Identify which cell holds the provided text, then report its (X, Y) central coordinate. 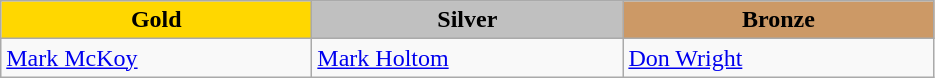
Don Wright (778, 58)
Mark Holtom (468, 58)
Mark McKoy (156, 58)
Silver (468, 20)
Gold (156, 20)
Bronze (778, 20)
